Locate the cell with the specified text and output its [X, Y] center coordinate. 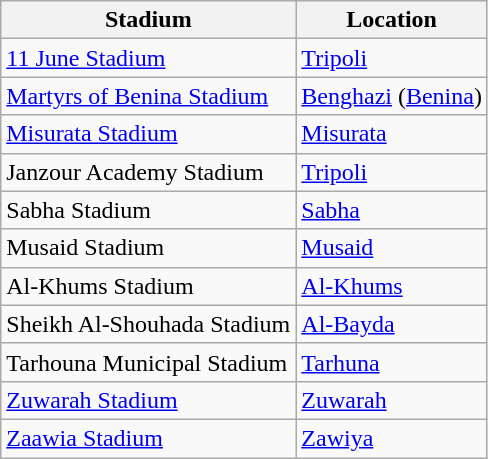
Al-Bayda [392, 324]
Janzour Academy Stadium [148, 172]
Al-Khums Stadium [148, 286]
Musaid [392, 248]
Location [392, 20]
Zuwarah [392, 400]
Martyrs of Benina Stadium [148, 96]
Misurata Stadium [148, 134]
Zuwarah Stadium [148, 400]
Sabha [392, 210]
11 June Stadium [148, 58]
Tarhuna [392, 362]
Zaawia Stadium [148, 438]
Tarhouna Municipal Stadium [148, 362]
Musaid Stadium [148, 248]
Al-Khums [392, 286]
Stadium [148, 20]
Sabha Stadium [148, 210]
Misurata [392, 134]
Sheikh Al-Shouhada Stadium [148, 324]
Benghazi (Benina) [392, 96]
Zawiya [392, 438]
